Capture the cell that displays the provided text and extract its [x, y] central coordinate. 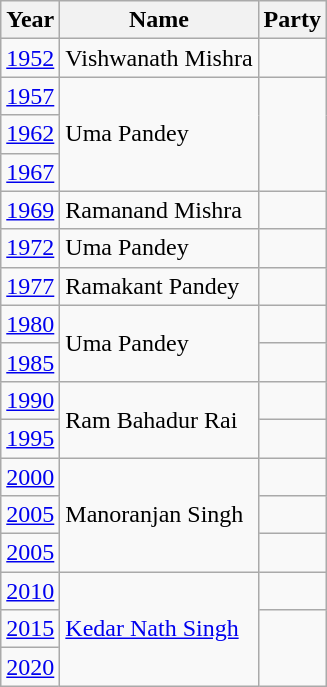
2000 [30, 477]
Party [292, 20]
1995 [30, 438]
1972 [30, 248]
Year [30, 20]
Kedar Nath Singh [159, 629]
1990 [30, 400]
2015 [30, 629]
1967 [30, 172]
1977 [30, 286]
Ramanand Mishra [159, 210]
1957 [30, 96]
1969 [30, 210]
1952 [30, 58]
Name [159, 20]
Ramakant Pandey [159, 286]
Vishwanath Mishra [159, 58]
1985 [30, 362]
Ram Bahadur Rai [159, 419]
1962 [30, 134]
1980 [30, 324]
2020 [30, 667]
Manoranjan Singh [159, 515]
2010 [30, 591]
